Determine the (x, y) coordinate at the center of the cell enclosing the given text.  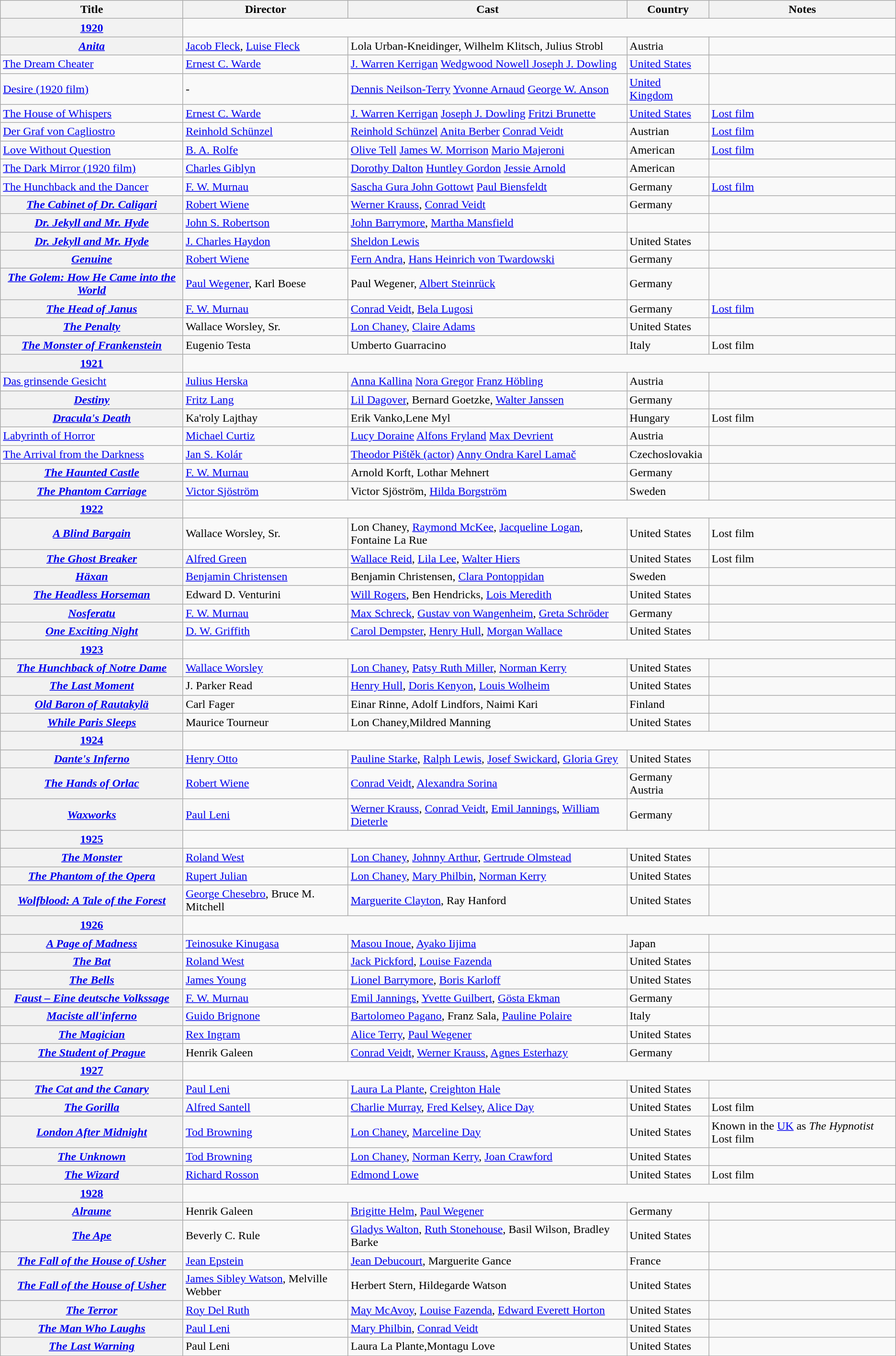
Lon Chaney, Marceline Day (487, 1132)
London After Midnight (92, 1132)
Maurice Tourneur (265, 722)
Title (92, 10)
The Unknown (92, 1156)
Edward D. Venturini (265, 595)
Dracula's Death (92, 418)
1924 (92, 740)
Lon Chaney, Johnny Arthur, Gertrude Olmstead (487, 857)
The Last Warning (92, 1346)
Jacob Fleck, Luise Fleck (265, 46)
Sascha Gura John Gottowt Paul Biensfeldt (487, 186)
Benjamin Christensen (265, 577)
Beverly C. Rule (265, 1236)
France (668, 1261)
Fritz Lang (265, 400)
Maciste all'inferno (92, 1016)
Henry Hull, Doris Kenyon, Louis Wolheim (487, 686)
The Terror (92, 1310)
Nosferatu (92, 613)
Destiny (92, 400)
The Monster (92, 857)
Fern Andra, Hans Heinrich von Twardowski (487, 259)
Der Graf von Cagliostro (92, 132)
Labyrinth of Horror (92, 436)
The Cabinet of Dr. Caligari (92, 204)
Dorothy Dalton Huntley Gordon Jessie Arnold (487, 168)
Lon Chaney, Norman Kerry, Joan Crawford (487, 1156)
Laura La Plante,Montagu Love (487, 1346)
The Wizard (92, 1175)
Victor Sjöström (265, 491)
Director (265, 10)
Austrian (668, 132)
The House of Whispers (92, 113)
Anita (92, 46)
The Last Moment (92, 686)
Jean Epstein (265, 1261)
Teinosuke Kinugasa (265, 943)
The Phantom Carriage (92, 491)
Paul Wegener, Karl Boese (265, 284)
Lola Urban-Kneidinger, Wilhelm Klitsch, Julius Strobl (487, 46)
Genuine (92, 259)
The Golem: How He Came into the World (92, 284)
The Haunted Castle (92, 472)
Paul Wegener, Albert Steinrück (487, 284)
Love Without Question (92, 150)
D. W. Griffith (265, 631)
The Magician (92, 1034)
The Bat (92, 962)
The Arrival from the Darkness (92, 454)
1920 (92, 28)
Wolfblood: A Tale of the Forest (92, 901)
1928 (92, 1193)
Mary Philbin, Conrad Veidt (487, 1328)
Will Rogers, Ben Hendricks, Lois Meredith (487, 595)
The Dream Cheater (92, 64)
J. Warren Kerrigan Joseph J. Dowling Fritzi Brunette (487, 113)
Faust – Eine deutsche Volkssage (92, 998)
George Chesebro, Bruce M. Mitchell (265, 901)
Carol Dempster, Henry Hull, Morgan Wallace (487, 631)
The Headless Horseman (92, 595)
Sheldon Lewis (487, 241)
Conrad Veidt, Bela Lugosi (487, 309)
Lon Chaney, Patsy Ruth Miller, Norman Kerry (487, 668)
The Hunchback and the Dancer (92, 186)
One Exciting Night (92, 631)
Laura La Plante, Creighton Hale (487, 1089)
GermanyAustria (668, 783)
Charlie Murray, Fred Kelsey, Alice Day (487, 1107)
J. Parker Read (265, 686)
Richard Rosson (265, 1175)
Guido Brignone (265, 1016)
Charles Giblyn (265, 168)
Lon Chaney, Raymond McKee, Jacqueline Logan, Fontaine La Rue (487, 533)
Dennis Neilson-Terry Yvonne Arnaud George W. Anson (487, 89)
Pauline Starke, Ralph Lewis, Josef Swickard, Gloria Grey (487, 759)
Olive Tell James W. Morrison Mario Majeroni (487, 150)
John Barrymore, Martha Mansfield (487, 223)
Lon Chaney, Mary Philbin, Norman Kerry (487, 875)
Werner Krauss, Conrad Veidt, Emil Jannings, William Dieterle (487, 815)
Rex Ingram (265, 1034)
May McAvoy, Louise Fazenda, Edward Everett Horton (487, 1310)
1922 (92, 509)
Conrad Veidt, Werner Krauss, Agnes Esterhazy (487, 1053)
The Ghost Breaker (92, 559)
James Sibley Watson, Melville Webber (265, 1286)
Dante's Inferno (92, 759)
Werner Krauss, Conrad Veidt (487, 204)
Wallace Reid, Lila Lee, Walter Hiers (487, 559)
Henry Otto (265, 759)
The Bells (92, 980)
Lucy Doraine Alfons Fryland Max Devrient (487, 436)
Wallace Worsley (265, 668)
1927 (92, 1071)
The Dark Mirror (1920 film) (92, 168)
Roy Del Ruth (265, 1310)
The Gorilla (92, 1107)
Jean Debucourt, Marguerite Gance (487, 1261)
Max Schreck, Gustav von Wangenheim, Greta Schröder (487, 613)
John S. Robertson (265, 223)
- (265, 89)
Finland (668, 704)
Lionel Barrymore, Boris Karloff (487, 980)
J. Charles Haydon (265, 241)
Herbert Stern, Hildegarde Watson (487, 1286)
Masou Inoue, Ayako Iijima (487, 943)
Lil Dagover, Bernard Goetzke, Walter Janssen (487, 400)
While Paris Sleeps (92, 722)
Victor Sjöström, Hilda Borgström (487, 491)
Arnold Korft, Lothar Mehnert (487, 472)
Alice Terry, Paul Wegener (487, 1034)
Häxan (92, 577)
1926 (92, 925)
Marguerite Clayton, Ray Hanford (487, 901)
Bartolomeo Pagano, Franz Sala, Pauline Polaire (487, 1016)
Jack Pickford, Louise Fazenda (487, 962)
Country (668, 10)
Das grinsende Gesicht (92, 381)
Lon Chaney,Mildred Manning (487, 722)
Umberto Guarracino (487, 345)
James Young (265, 980)
The Monster of Frankenstein (92, 345)
Einar Rinne, Adolf Lindfors, Naimi Kari (487, 704)
Gladys Walton, Ruth Stonehouse, Basil Wilson, Bradley Barke (487, 1236)
Emil Jannings, Yvette Guilbert, Gösta Ekman (487, 998)
Alfred Green (265, 559)
Czechoslovakia (668, 454)
The Phantom of the Opera (92, 875)
Theodor Pištěk (actor) Anny Ondra Karel Lamač (487, 454)
Alfred Santell (265, 1107)
Waxworks (92, 815)
Cast (487, 10)
1923 (92, 650)
Jan S. Kolár (265, 454)
1921 (92, 363)
J. Warren Kerrigan Wedgwood Nowell Joseph J. Dowling (487, 64)
United Kingdom (668, 89)
The Man Who Laughs (92, 1328)
1925 (92, 839)
A Page of Madness (92, 943)
Notes (802, 10)
Desire (1920 film) (92, 89)
The Ape (92, 1236)
Conrad Veidt, Alexandra Sorina (487, 783)
Old Baron of Rautakylä (92, 704)
The Student of Prague (92, 1053)
Julius Herska (265, 381)
The Cat and the Canary (92, 1089)
The Hunchback of Notre Dame (92, 668)
The Hands of Orlac (92, 783)
Japan (668, 943)
Reinhold Schünzel Anita Berber Conrad Veidt (487, 132)
Known in the UK as The Hypnotist Lost film (802, 1132)
Eugenio Testa (265, 345)
Benjamin Christensen, Clara Pontoppidan (487, 577)
The Penalty (92, 327)
Edmond Lowe (487, 1175)
A Blind Bargain (92, 533)
The Head of Janus (92, 309)
Erik Vanko,Lene Myl (487, 418)
Carl Fager (265, 704)
Hungary (668, 418)
Alraune (92, 1211)
B. A. Rolfe (265, 150)
Anna Kallina Nora Gregor Franz Höbling (487, 381)
Michael Curtiz (265, 436)
Ka'roly Lajthay (265, 418)
Rupert Julian (265, 875)
Lon Chaney, Claire Adams (487, 327)
Reinhold Schünzel (265, 132)
Brigitte Helm, Paul Wegener (487, 1211)
